Determine the [X, Y] coordinate at the center of the cell enclosing the given text.  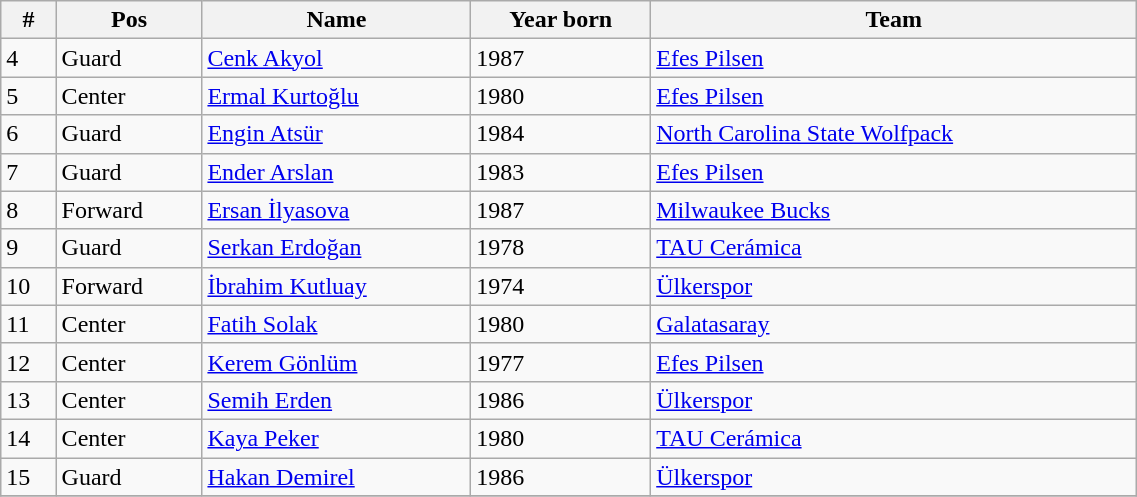
9 [28, 248]
10 [28, 286]
Milwaukee Bucks [894, 210]
Name [336, 20]
Kerem Gönlüm [336, 362]
11 [28, 324]
Kaya Peker [336, 438]
Fatih Solak [336, 324]
Semih Erden [336, 400]
Cenk Akyol [336, 58]
Ermal Kurtoğlu [336, 96]
Ender Arslan [336, 172]
1974 [561, 286]
4 [28, 58]
1977 [561, 362]
Galatasaray [894, 324]
12 [28, 362]
Team [894, 20]
# [28, 20]
1978 [561, 248]
15 [28, 477]
İbrahim Kutluay [336, 286]
7 [28, 172]
1983 [561, 172]
Ersan İlyasova [336, 210]
Hakan Demirel [336, 477]
8 [28, 210]
6 [28, 134]
1984 [561, 134]
Pos [129, 20]
North Carolina State Wolfpack [894, 134]
5 [28, 96]
13 [28, 400]
Serkan Erdoğan [336, 248]
14 [28, 438]
Engin Atsür [336, 134]
Year born [561, 20]
